Extract the (X, Y) coordinate from the center of the cell holding the provided text.  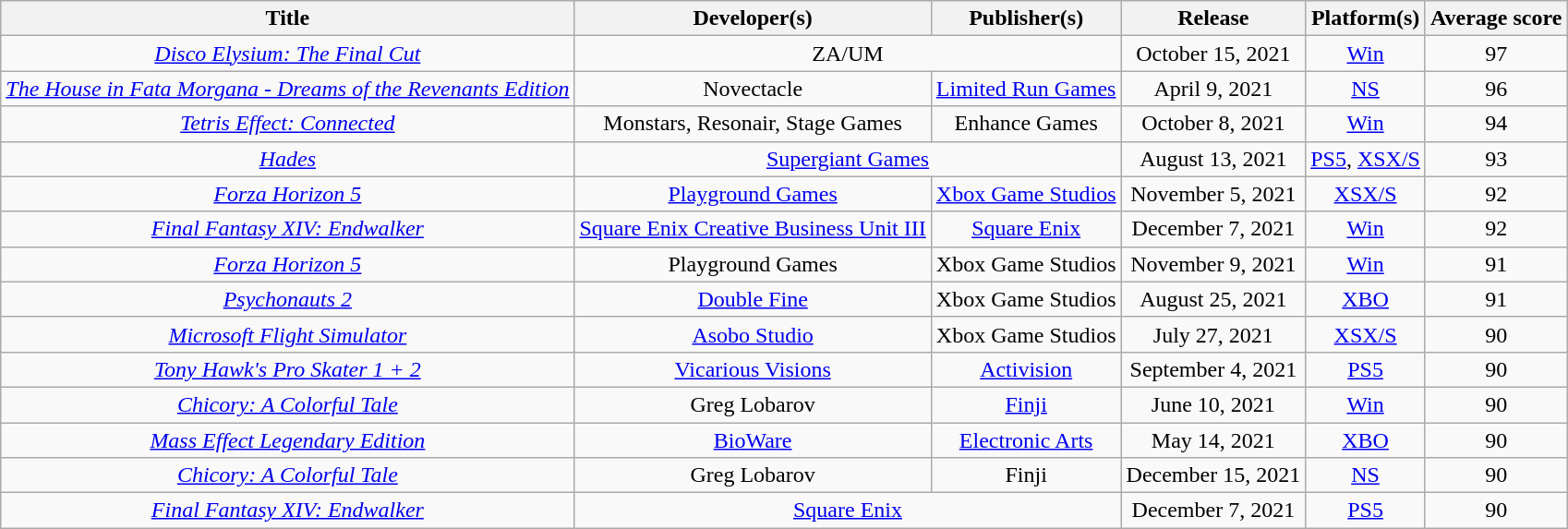
96 (1496, 89)
Supergiant Games (848, 159)
Release (1213, 18)
Developer(s) (753, 18)
Tetris Effect: Connected (288, 124)
November 9, 2021 (1213, 264)
August 25, 2021 (1213, 299)
Psychonauts 2 (288, 299)
The House in Fata Morgana - Dreams of the Revenants Edition (288, 89)
Enhance Games (1026, 124)
Limited Run Games (1026, 89)
July 27, 2021 (1213, 334)
Double Fine (753, 299)
Microsoft Flight Simulator (288, 334)
PS5, XSX/S (1366, 159)
Tony Hawk's Pro Skater 1 + 2 (288, 369)
93 (1496, 159)
Asobo Studio (753, 334)
Title (288, 18)
Publisher(s) (1026, 18)
April 9, 2021 (1213, 89)
Electronic Arts (1026, 440)
BioWare (753, 440)
Disco Elysium: The Final Cut (288, 54)
December 15, 2021 (1213, 475)
October 8, 2021 (1213, 124)
September 4, 2021 (1213, 369)
Vicarious Visions (753, 369)
94 (1496, 124)
Monstars, Resonair, Stage Games (753, 124)
Activision (1026, 369)
Square Enix Creative Business Unit III (753, 229)
June 10, 2021 (1213, 404)
November 5, 2021 (1213, 194)
Platform(s) (1366, 18)
Novectacle (753, 89)
ZA/UM (848, 54)
97 (1496, 54)
August 13, 2021 (1213, 159)
May 14, 2021 (1213, 440)
Mass Effect Legendary Edition (288, 440)
October 15, 2021 (1213, 54)
Average score (1496, 18)
Hades (288, 159)
